Output the (X, Y) coordinate of the center of the cell containing the given text.  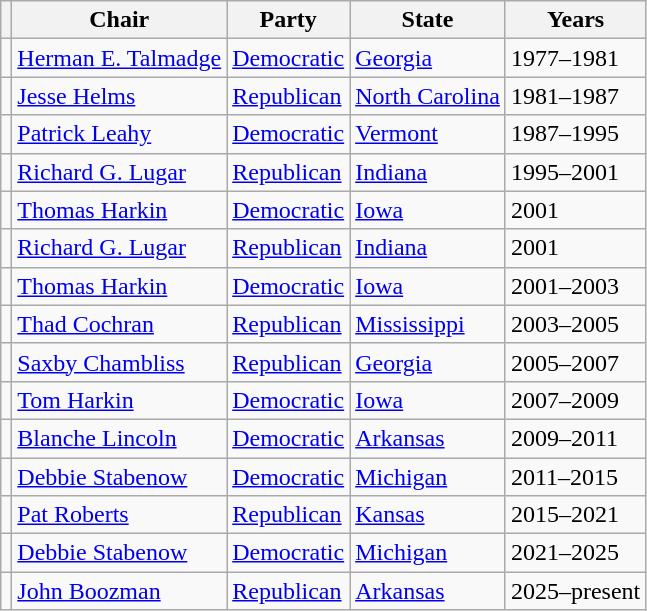
State (428, 20)
1977–1981 (575, 58)
1981–1987 (575, 96)
1987–1995 (575, 134)
Party (288, 20)
Tom Harkin (120, 400)
2009–2011 (575, 438)
Mississippi (428, 324)
North Carolina (428, 96)
John Boozman (120, 591)
Pat Roberts (120, 515)
Vermont (428, 134)
2021–2025 (575, 553)
Kansas (428, 515)
Years (575, 20)
2011–2015 (575, 477)
2005–2007 (575, 362)
Herman E. Talmadge (120, 58)
2015–2021 (575, 515)
Jesse Helms (120, 96)
2003–2005 (575, 324)
Thad Cochran (120, 324)
2007–2009 (575, 400)
2001–2003 (575, 286)
1995–2001 (575, 172)
2025–present (575, 591)
Blanche Lincoln (120, 438)
Patrick Leahy (120, 134)
Chair (120, 20)
Saxby Chambliss (120, 362)
